For the text-containing cell, return its midpoint in [X, Y] coordinate format. 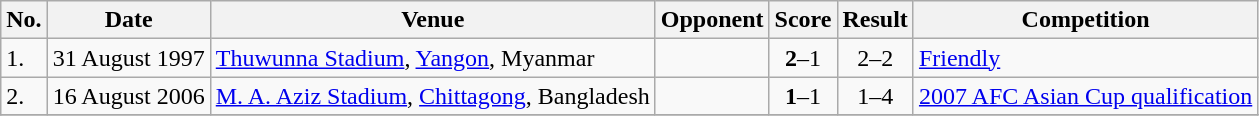
No. [24, 20]
Opponent [712, 20]
Competition [1085, 20]
2–2 [875, 58]
M. A. Aziz Stadium, Chittagong, Bangladesh [432, 96]
2007 AFC Asian Cup qualification [1085, 96]
Thuwunna Stadium, Yangon, Myanmar [432, 58]
16 August 2006 [128, 96]
Date [128, 20]
31 August 1997 [128, 58]
Venue [432, 20]
Score [803, 20]
2. [24, 96]
Result [875, 20]
1. [24, 58]
1–1 [803, 96]
1–4 [875, 96]
2–1 [803, 58]
Friendly [1085, 58]
